Output the [X, Y] coordinate of the center of the cell containing the given text.  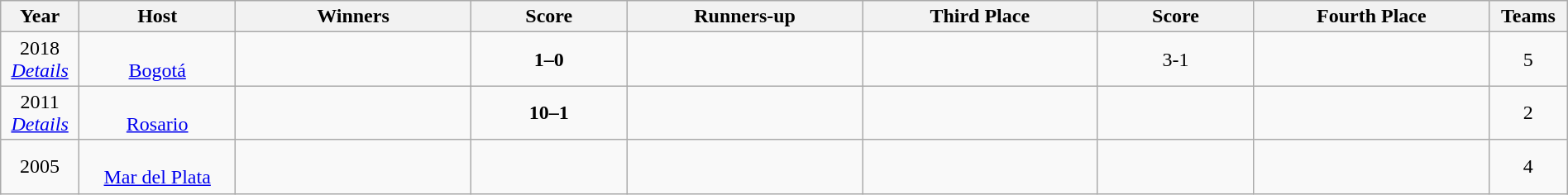
Teams [1528, 17]
Fourth Place [1371, 17]
5 [1528, 59]
4 [1528, 167]
2018 Details [40, 59]
Rosario [157, 112]
Host [157, 17]
2005 [40, 167]
1–0 [549, 59]
Bogotá [157, 59]
Third Place [980, 17]
2011 Details [40, 112]
Year [40, 17]
Runners-up [745, 17]
3-1 [1176, 59]
2 [1528, 112]
Winners [353, 17]
10–1 [549, 112]
Mar del Plata [157, 167]
